From the cell containing the given text, extract its center point as (x, y) coordinate. 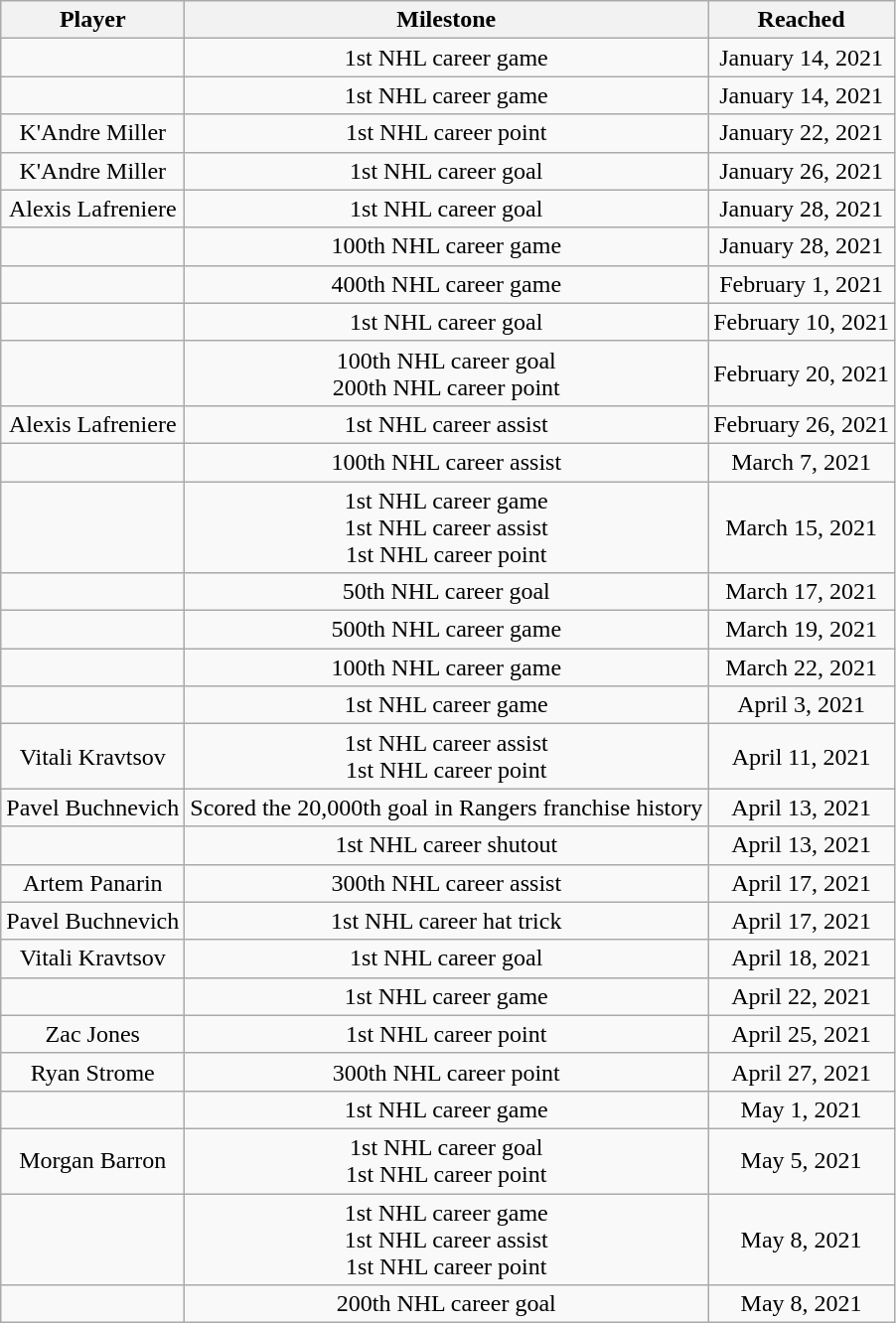
March 15, 2021 (802, 526)
January 26, 2021 (802, 171)
400th NHL career game (447, 284)
April 25, 2021 (802, 1034)
March 7, 2021 (802, 462)
April 18, 2021 (802, 958)
February 1, 2021 (802, 284)
Milestone (447, 20)
April 22, 2021 (802, 996)
Ryan Strome (93, 1072)
April 11, 2021 (802, 757)
100th NHL career assist (447, 462)
May 1, 2021 (802, 1109)
March 22, 2021 (802, 667)
Scored the 20,000th goal in Rangers franchise history (447, 808)
500th NHL career game (447, 630)
1st NHL career hat trick (447, 921)
1st NHL career assist (447, 424)
January 22, 2021 (802, 133)
300th NHL career assist (447, 883)
May 5, 2021 (802, 1160)
1st NHL career goal1st NHL career point (447, 1160)
April 3, 2021 (802, 705)
March 17, 2021 (802, 592)
February 10, 2021 (802, 322)
February 20, 2021 (802, 373)
100th NHL career goal200th NHL career point (447, 373)
Zac Jones (93, 1034)
Player (93, 20)
February 26, 2021 (802, 424)
1st NHL career shutout (447, 845)
Artem Panarin (93, 883)
Reached (802, 20)
Morgan Barron (93, 1160)
1st NHL career assist1st NHL career point (447, 757)
March 19, 2021 (802, 630)
April 27, 2021 (802, 1072)
50th NHL career goal (447, 592)
200th NHL career goal (447, 1304)
300th NHL career point (447, 1072)
